Scan for the cell matching the given text and deliver its [x, y] coordinate at center. 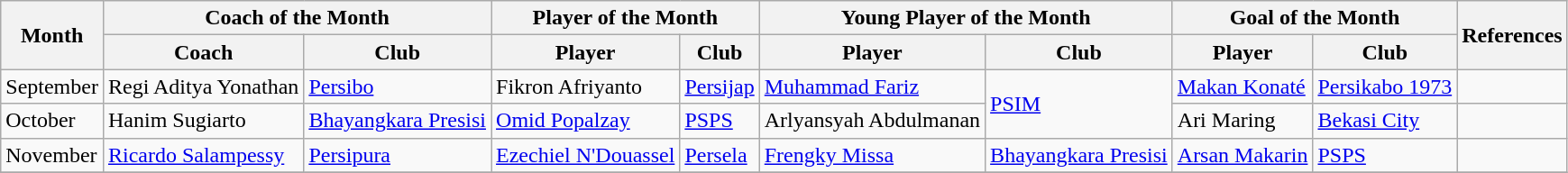
Ezechiel N'Douassel [586, 155]
Makan Konaté [1242, 86]
Persijap [720, 86]
Persipura [398, 155]
Coach of the Month [297, 18]
Goal of the Month [1315, 18]
Coach [203, 52]
Arlyansyah Abdulmanan [872, 121]
PSIM [1079, 104]
Bekasi City [1385, 121]
November [52, 155]
Persikabo 1973 [1385, 86]
September [52, 86]
Hanim Sugiarto [203, 121]
October [52, 121]
Ari Maring [1242, 121]
Ricardo Salampessy [203, 155]
Muhammad Fariz [872, 86]
Omid Popalzay [586, 121]
Arsan Makarin [1242, 155]
Persibo [398, 86]
Persela [720, 155]
Regi Aditya Yonathan [203, 86]
Frengky Missa [872, 155]
Player of the Month [626, 18]
Fikron Afriyanto [586, 86]
Month [52, 35]
Young Player of the Month [966, 18]
References [1513, 35]
